Search for the cell housing the specified text and yield its (X, Y) center coordinate. 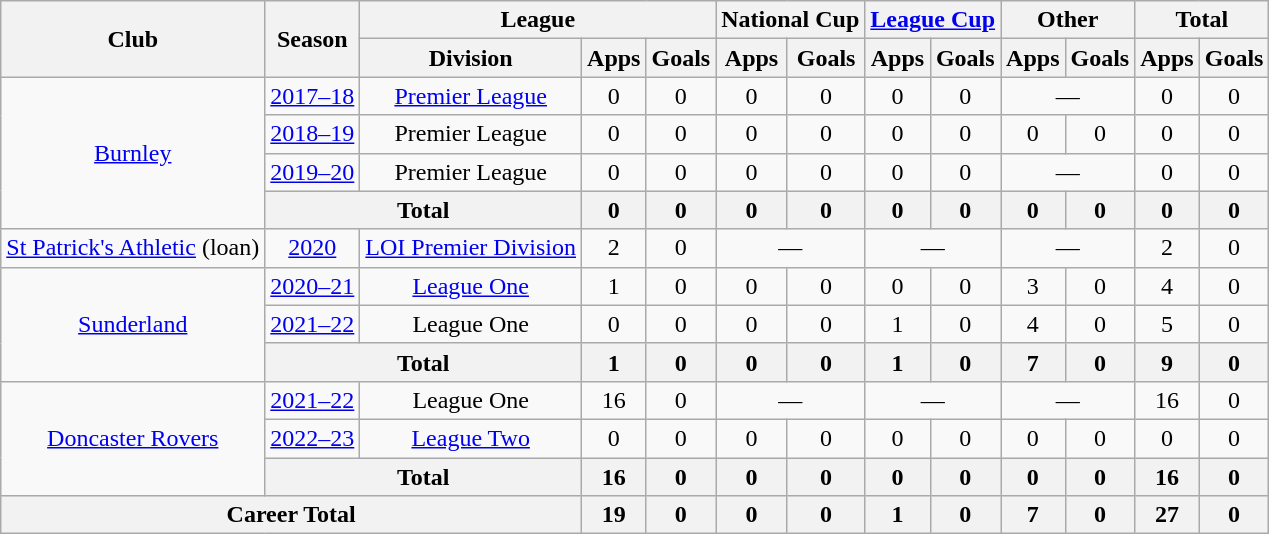
National Cup (790, 20)
Season (312, 39)
Career Total (292, 515)
Burnley (133, 153)
27 (1167, 515)
Doncaster Rovers (133, 438)
Division (471, 58)
2020 (312, 248)
Club (133, 39)
St Patrick's Athletic (loan) (133, 248)
9 (1167, 362)
3 (1033, 286)
Sunderland (133, 324)
5 (1167, 324)
LOI Premier Division (471, 248)
League (538, 20)
2020–21 (312, 286)
2018–19 (312, 134)
2022–23 (312, 438)
League Cup (933, 20)
League Two (471, 438)
19 (614, 515)
Other (1068, 20)
2017–18 (312, 96)
2019–20 (312, 172)
